Determine the (x, y) coordinate at the center of the cell enclosing the given text.  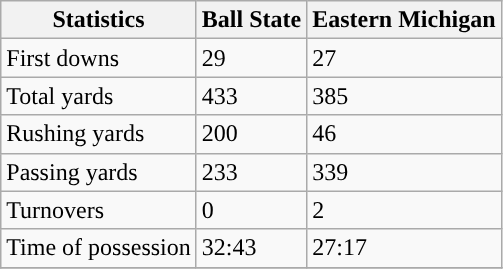
27 (404, 58)
First downs (99, 58)
Passing yards (99, 172)
2 (404, 210)
32:43 (251, 248)
200 (251, 134)
233 (251, 172)
Eastern Michigan (404, 20)
27:17 (404, 248)
29 (251, 58)
385 (404, 96)
433 (251, 96)
Statistics (99, 20)
0 (251, 210)
Time of possession (99, 248)
339 (404, 172)
Ball State (251, 20)
Turnovers (99, 210)
Total yards (99, 96)
Rushing yards (99, 134)
46 (404, 134)
